From the cell containing the given text, extract its center point as (X, Y) coordinate. 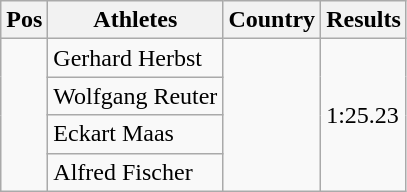
Results (364, 20)
Wolfgang Reuter (136, 96)
Gerhard Herbst (136, 58)
Country (272, 20)
Alfred Fischer (136, 172)
Eckart Maas (136, 134)
Athletes (136, 20)
Pos (24, 20)
1:25.23 (364, 115)
